From the cell containing the given text, extract its center point as [x, y] coordinate. 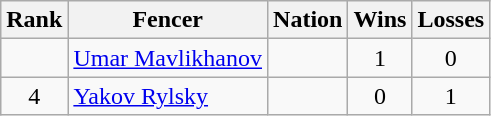
Fencer [168, 20]
4 [34, 96]
Yakov Rylsky [168, 96]
Losses [451, 20]
Umar Mavlikhanov [168, 58]
Rank [34, 20]
Nation [308, 20]
Wins [380, 20]
